Return [x, y] of the center of cell containing provided text 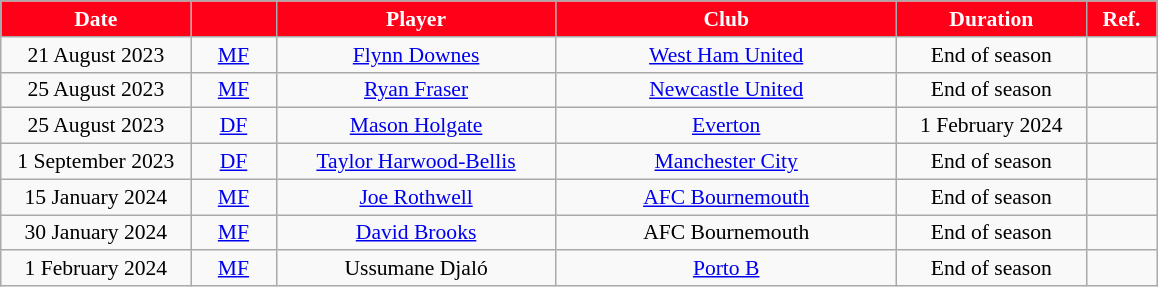
Everton [726, 126]
Ussumane Djaló [416, 269]
Joe Rothwell [416, 197]
Manchester City [726, 162]
21 August 2023 [96, 55]
Newcastle United [726, 90]
15 January 2024 [96, 197]
Date [96, 19]
West Ham United [726, 55]
Ryan Fraser [416, 90]
Ref. [1121, 19]
Porto B [726, 269]
Flynn Downes [416, 55]
David Brooks [416, 233]
Player [416, 19]
30 January 2024 [96, 233]
Duration [991, 19]
Taylor Harwood-Bellis [416, 162]
1 September 2023 [96, 162]
Club [726, 19]
Mason Holgate [416, 126]
